Scan for the cell matching the given text and deliver its (x, y) coordinate at center. 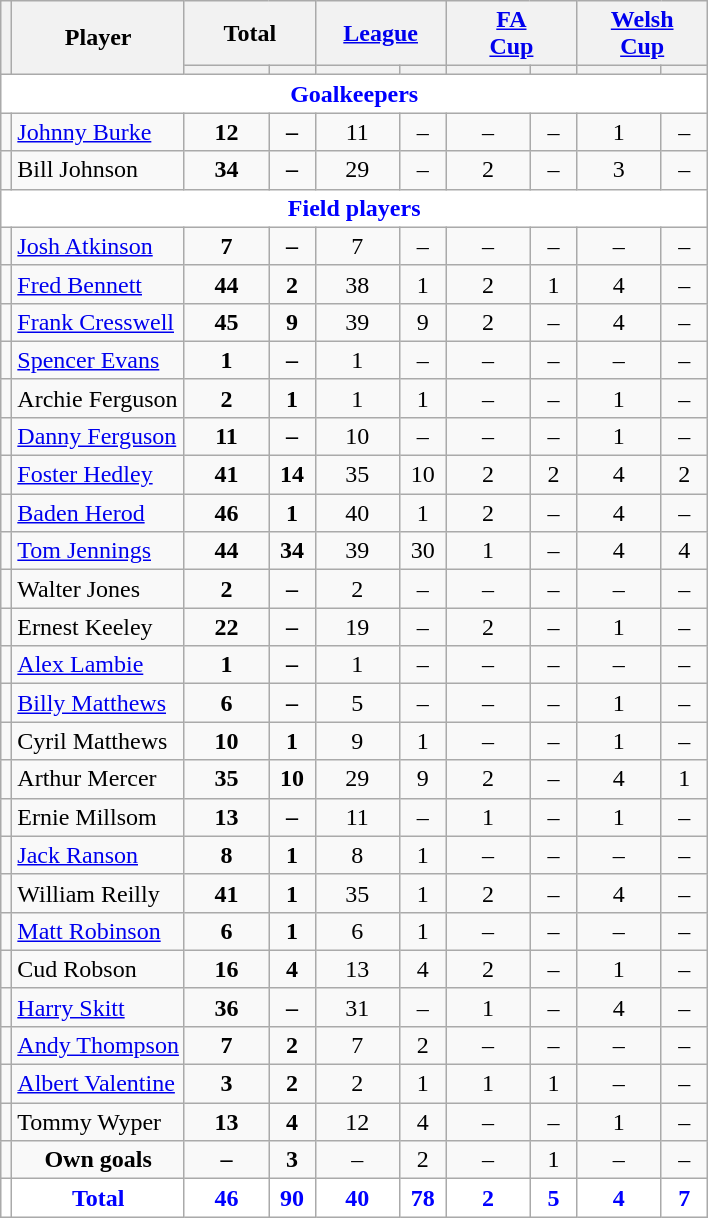
Jack Ranson (98, 855)
Alex Lambie (98, 665)
45 (226, 322)
Fred Bennett (98, 284)
William Reilly (98, 893)
Tommy Wyper (98, 1122)
Spencer Evans (98, 360)
Ernest Keeley (98, 627)
78 (422, 1198)
Arthur Mercer (98, 779)
Own goals (98, 1160)
Johnny Burke (98, 132)
Player (98, 38)
Ernie Millsom (98, 817)
FACup (512, 34)
16 (226, 969)
Matt Robinson (98, 931)
Cud Robson (98, 969)
Albert Valentine (98, 1084)
Baden Herod (98, 513)
22 (226, 627)
Archie Ferguson (98, 398)
Bill Johnson (98, 170)
Frank Cresswell (98, 322)
31 (357, 1007)
36 (226, 1007)
30 (422, 551)
Billy Matthews (98, 703)
Cyril Matthews (98, 741)
Walter Jones (98, 589)
Goalkeepers (354, 94)
Danny Ferguson (98, 437)
Foster Hedley (98, 475)
14 (292, 475)
19 (357, 627)
Tom Jennings (98, 551)
Field players (354, 208)
League (380, 34)
WelshCup (642, 34)
90 (292, 1198)
38 (357, 284)
Andy Thompson (98, 1046)
Harry Skitt (98, 1007)
Josh Atkinson (98, 246)
